Search for the cell housing the specified text and yield its (x, y) center coordinate. 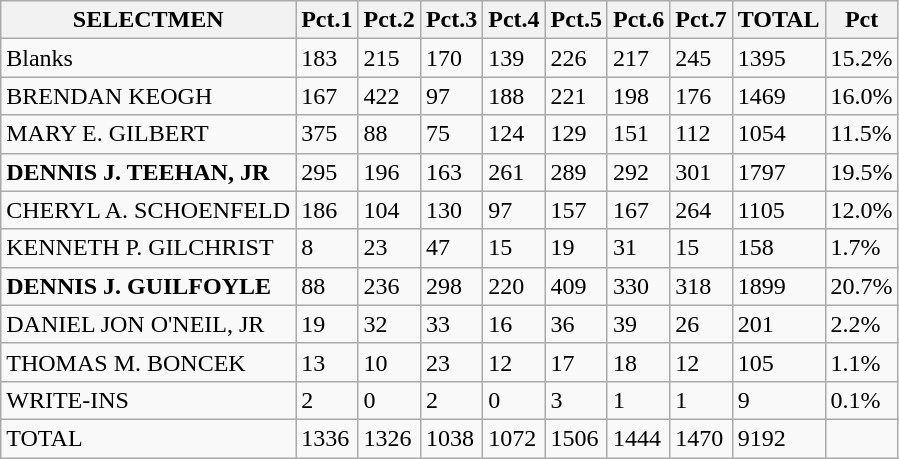
75 (451, 134)
196 (389, 172)
47 (451, 248)
104 (389, 210)
8 (327, 248)
2.2% (862, 324)
295 (327, 172)
221 (576, 96)
1444 (638, 438)
188 (514, 96)
124 (514, 134)
157 (576, 210)
CHERYL A. SCHOENFELD (148, 210)
1899 (778, 286)
1054 (778, 134)
151 (638, 134)
WRITE-INS (148, 400)
176 (701, 96)
226 (576, 58)
236 (389, 286)
264 (701, 210)
33 (451, 324)
1506 (576, 438)
39 (638, 324)
289 (576, 172)
375 (327, 134)
129 (576, 134)
1470 (701, 438)
409 (576, 286)
422 (389, 96)
1469 (778, 96)
20.7% (862, 286)
139 (514, 58)
DENNIS J. TEEHAN, JR (148, 172)
9 (778, 400)
DENNIS J. GUILFOYLE (148, 286)
220 (514, 286)
DANIEL JON O'NEIL, JR (148, 324)
186 (327, 210)
1326 (389, 438)
KENNETH P. GILCHRIST (148, 248)
Pct.1 (327, 20)
1105 (778, 210)
THOMAS M. BONCEK (148, 362)
19.5% (862, 172)
245 (701, 58)
Blanks (148, 58)
130 (451, 210)
0.1% (862, 400)
163 (451, 172)
12.0% (862, 210)
Pct.3 (451, 20)
11.5% (862, 134)
1.7% (862, 248)
198 (638, 96)
36 (576, 324)
201 (778, 324)
16 (514, 324)
32 (389, 324)
9192 (778, 438)
16.0% (862, 96)
Pct.5 (576, 20)
1.1% (862, 362)
1072 (514, 438)
MARY E. GILBERT (148, 134)
Pct.7 (701, 20)
217 (638, 58)
158 (778, 248)
Pct.6 (638, 20)
3 (576, 400)
17 (576, 362)
1395 (778, 58)
Pct.2 (389, 20)
1797 (778, 172)
298 (451, 286)
1038 (451, 438)
26 (701, 324)
301 (701, 172)
105 (778, 362)
Pct.4 (514, 20)
1336 (327, 438)
292 (638, 172)
112 (701, 134)
183 (327, 58)
BRENDAN KEOGH (148, 96)
13 (327, 362)
318 (701, 286)
15.2% (862, 58)
31 (638, 248)
10 (389, 362)
330 (638, 286)
215 (389, 58)
261 (514, 172)
SELECTMEN (148, 20)
18 (638, 362)
Pct (862, 20)
170 (451, 58)
